Scan for the cell matching the given text and deliver its [X, Y] coordinate at center. 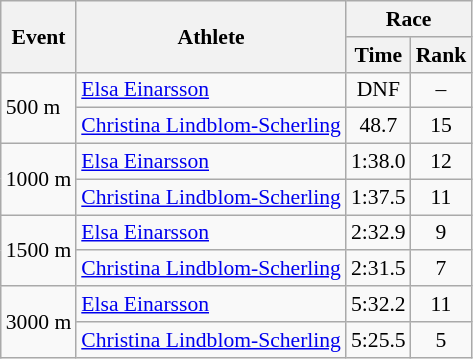
9 [442, 233]
7 [442, 269]
Race [408, 19]
1:37.5 [378, 197]
12 [442, 162]
1:38.0 [378, 162]
2:31.5 [378, 269]
1500 m [38, 250]
1000 m [38, 180]
2:32.9 [378, 233]
5:32.2 [378, 304]
Rank [442, 55]
500 m [38, 108]
Event [38, 36]
5:25.5 [378, 340]
Time [378, 55]
3000 m [38, 322]
Athlete [211, 36]
48.7 [378, 126]
5 [442, 340]
DNF [378, 90]
15 [442, 126]
– [442, 90]
